From the cell containing the given text, extract its center point as [X, Y] coordinate. 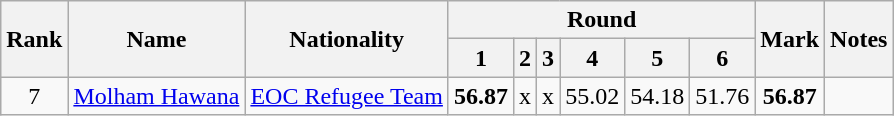
Round [601, 20]
55.02 [592, 96]
Notes [859, 39]
Name [156, 39]
Molham Hawana [156, 96]
7 [34, 96]
Mark [790, 39]
5 [658, 58]
51.76 [722, 96]
4 [592, 58]
3 [548, 58]
Rank [34, 39]
EOC Refugee Team [347, 96]
Nationality [347, 39]
2 [524, 58]
54.18 [658, 96]
6 [722, 58]
1 [480, 58]
